Output the (X, Y) coordinate of the center of the cell containing the given text.  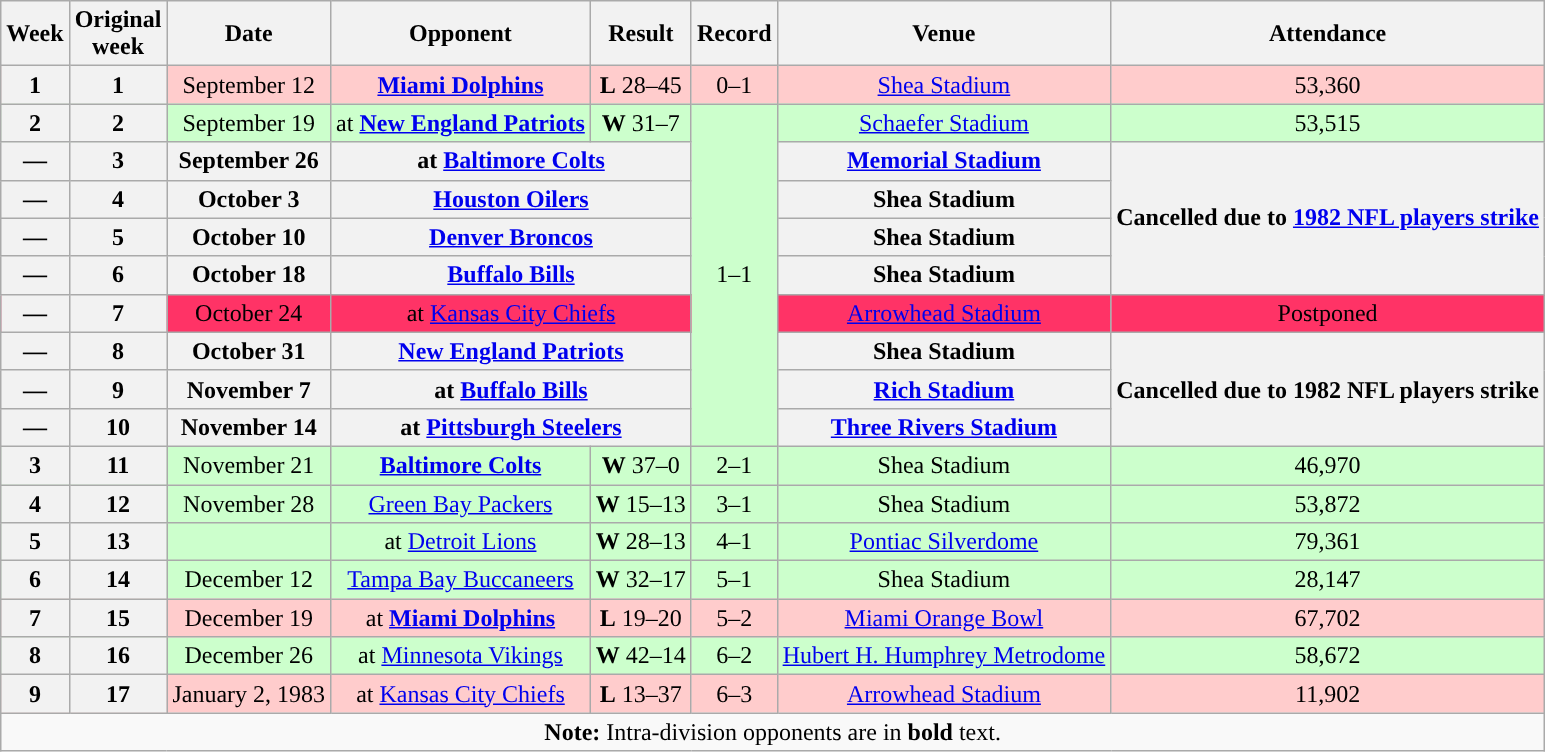
53,872 (1328, 503)
Pontiac Silverdome (944, 542)
Houston Oilers (512, 199)
5–1 (734, 580)
16 (118, 656)
Denver Broncos (512, 237)
Week (35, 34)
11,902 (1328, 694)
W 32–17 (640, 580)
Green Bay Packers (461, 503)
15 (118, 618)
L 13–37 (640, 694)
Opponent (461, 34)
December 26 (249, 656)
November 21 (249, 465)
53,515 (1328, 123)
W 37–0 (640, 465)
Venue (944, 34)
at Baltimore Colts (512, 161)
Baltimore Colts (461, 465)
Schaefer Stadium (944, 123)
Rich Stadium (944, 389)
Three Rivers Stadium (944, 427)
Miami Orange Bowl (944, 618)
67,702 (1328, 618)
September 19 (249, 123)
Tampa Bay Buccaneers (461, 580)
W 42–14 (640, 656)
Date (249, 34)
Result (640, 34)
December 12 (249, 580)
W 15–13 (640, 503)
6–3 (734, 694)
September 26 (249, 161)
0–1 (734, 85)
13 (118, 542)
53,360 (1328, 85)
at Miami Dolphins (461, 618)
October 10 (249, 237)
Buffalo Bills (512, 275)
Note: Intra-division opponents are in bold text. (773, 732)
Miami Dolphins (461, 85)
November 7 (249, 389)
2–1 (734, 465)
November 28 (249, 503)
10 (118, 427)
at Detroit Lions (461, 542)
Record (734, 34)
January 2, 1983 (249, 694)
58,672 (1328, 656)
11 (118, 465)
Memorial Stadium (944, 161)
at Buffalo Bills (512, 389)
12 (118, 503)
at Minnesota Vikings (461, 656)
L 28–45 (640, 85)
W 28–13 (640, 542)
Hubert H. Humphrey Metrodome (944, 656)
at Pittsburgh Steelers (512, 427)
5–2 (734, 618)
Originalweek (118, 34)
W 31–7 (640, 123)
6–2 (734, 656)
17 (118, 694)
October 3 (249, 199)
Postponed (1328, 313)
79,361 (1328, 542)
1–1 (734, 276)
L 19–20 (640, 618)
3–1 (734, 503)
September 12 (249, 85)
4–1 (734, 542)
Attendance (1328, 34)
November 14 (249, 427)
New England Patriots (512, 351)
October 31 (249, 351)
46,970 (1328, 465)
14 (118, 580)
October 24 (249, 313)
at New England Patriots (461, 123)
October 18 (249, 275)
28,147 (1328, 580)
December 19 (249, 618)
